Locate the cell with the specified text and output its (X, Y) center coordinate. 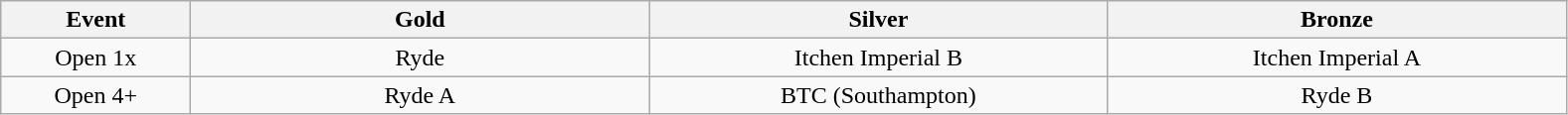
BTC (Southampton) (879, 95)
Open 1x (95, 57)
Ryde B (1336, 95)
Ryde (420, 57)
Event (95, 20)
Itchen Imperial B (879, 57)
Gold (420, 20)
Ryde A (420, 95)
Bronze (1336, 20)
Open 4+ (95, 95)
Silver (879, 20)
Itchen Imperial A (1336, 57)
